Locate the cell with the specified text and output its [X, Y] center coordinate. 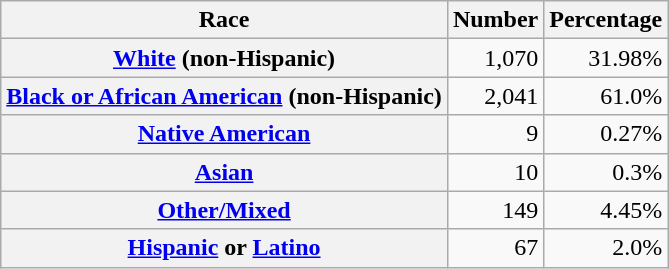
0.3% [606, 172]
61.0% [606, 96]
10 [495, 172]
Hispanic or Latino [224, 248]
Race [224, 20]
149 [495, 210]
0.27% [606, 134]
Black or African American (non-Hispanic) [224, 96]
1,070 [495, 58]
9 [495, 134]
Native American [224, 134]
White (non-Hispanic) [224, 58]
Other/Mixed [224, 210]
Number [495, 20]
31.98% [606, 58]
2.0% [606, 248]
Percentage [606, 20]
2,041 [495, 96]
Asian [224, 172]
4.45% [606, 210]
67 [495, 248]
